Capture the cell that displays the provided text and extract its (x, y) central coordinate. 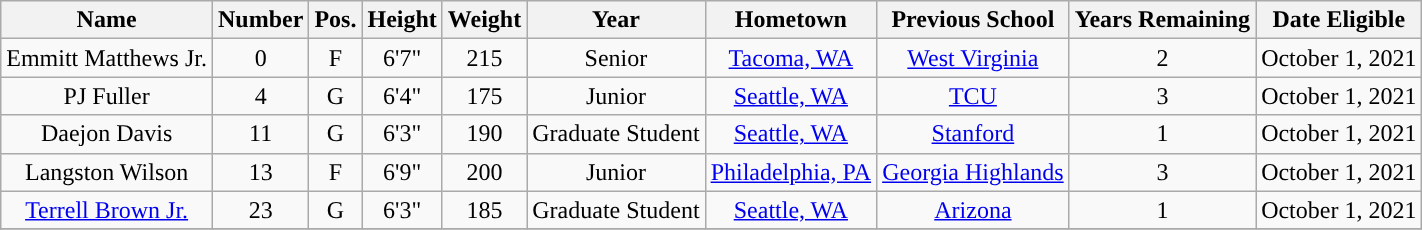
Date Eligible (1339, 20)
Tacoma, WA (791, 58)
6'9" (402, 172)
23 (260, 210)
PJ Fuller (107, 96)
Philadelphia, PA (791, 172)
Weight (484, 20)
Senior (616, 58)
Pos. (336, 20)
185 (484, 210)
West Virginia (974, 58)
Emmitt Matthews Jr. (107, 58)
6'7" (402, 58)
6'4" (402, 96)
Year (616, 20)
190 (484, 134)
4 (260, 96)
200 (484, 172)
Years Remaining (1162, 20)
Stanford (974, 134)
Height (402, 20)
Daejon Davis (107, 134)
Number (260, 20)
2 (1162, 58)
Terrell Brown Jr. (107, 210)
215 (484, 58)
Georgia Highlands (974, 172)
0 (260, 58)
13 (260, 172)
Arizona (974, 210)
TCU (974, 96)
175 (484, 96)
Name (107, 20)
Hometown (791, 20)
11 (260, 134)
Langston Wilson (107, 172)
Previous School (974, 20)
